Capture the cell that displays the provided text and extract its [X, Y] central coordinate. 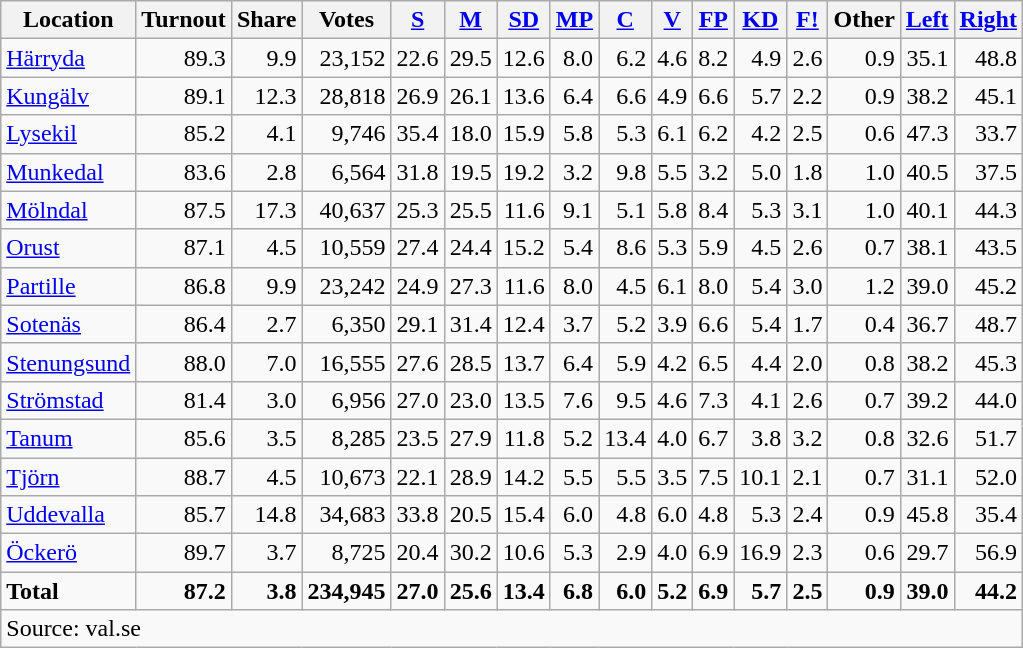
Mölndal [68, 210]
39.2 [927, 400]
29.1 [418, 324]
234,945 [346, 591]
Härryda [68, 58]
2.2 [808, 96]
MP [574, 20]
2.7 [266, 324]
28.5 [470, 362]
5.0 [760, 172]
27.9 [470, 438]
88.7 [184, 477]
2.1 [808, 477]
47.3 [927, 134]
16.9 [760, 553]
15.9 [524, 134]
14.8 [266, 515]
Lysekil [68, 134]
2.9 [626, 553]
33.8 [418, 515]
34,683 [346, 515]
Kungälv [68, 96]
32.6 [927, 438]
87.5 [184, 210]
18.0 [470, 134]
85.6 [184, 438]
14.2 [524, 477]
27.4 [418, 248]
31.1 [927, 477]
Strömstad [68, 400]
56.9 [988, 553]
11.8 [524, 438]
37.5 [988, 172]
85.2 [184, 134]
F! [808, 20]
44.0 [988, 400]
6.8 [574, 591]
9.8 [626, 172]
Right [988, 20]
33.7 [988, 134]
13.5 [524, 400]
86.8 [184, 286]
45.2 [988, 286]
26.1 [470, 96]
C [626, 20]
86.4 [184, 324]
Uddevalla [68, 515]
12.3 [266, 96]
10.6 [524, 553]
9,746 [346, 134]
31.8 [418, 172]
88.0 [184, 362]
Munkedal [68, 172]
51.7 [988, 438]
83.6 [184, 172]
87.2 [184, 591]
4.4 [760, 362]
13.7 [524, 362]
Stenungsund [68, 362]
7.0 [266, 362]
Total [68, 591]
27.6 [418, 362]
22.6 [418, 58]
45.3 [988, 362]
25.6 [470, 591]
Öckerö [68, 553]
40.5 [927, 172]
29.5 [470, 58]
24.9 [418, 286]
45.1 [988, 96]
85.7 [184, 515]
1.8 [808, 172]
FP [714, 20]
15.4 [524, 515]
25.3 [418, 210]
89.3 [184, 58]
Turnout [184, 20]
5.1 [626, 210]
31.4 [470, 324]
40.1 [927, 210]
Tanum [68, 438]
Location [68, 20]
7.3 [714, 400]
8,725 [346, 553]
22.1 [418, 477]
12.4 [524, 324]
48.7 [988, 324]
30.2 [470, 553]
10,559 [346, 248]
52.0 [988, 477]
8.4 [714, 210]
Left [927, 20]
Sotenäs [68, 324]
28,818 [346, 96]
20.4 [418, 553]
15.2 [524, 248]
3.1 [808, 210]
KD [760, 20]
0.4 [864, 324]
29.7 [927, 553]
44.2 [988, 591]
6,350 [346, 324]
23,242 [346, 286]
8.6 [626, 248]
44.3 [988, 210]
25.5 [470, 210]
Other [864, 20]
28.9 [470, 477]
35.1 [927, 58]
Orust [68, 248]
17.3 [266, 210]
3.9 [672, 324]
S [418, 20]
Tjörn [68, 477]
Partille [68, 286]
40,637 [346, 210]
23.5 [418, 438]
23,152 [346, 58]
43.5 [988, 248]
48.8 [988, 58]
9.5 [626, 400]
Source: val.se [512, 629]
2.4 [808, 515]
V [672, 20]
10.1 [760, 477]
16,555 [346, 362]
81.4 [184, 400]
38.1 [927, 248]
8,285 [346, 438]
SD [524, 20]
Share [266, 20]
26.9 [418, 96]
2.8 [266, 172]
19.2 [524, 172]
87.1 [184, 248]
89.7 [184, 553]
7.5 [714, 477]
2.0 [808, 362]
1.7 [808, 324]
27.3 [470, 286]
9.1 [574, 210]
8.2 [714, 58]
1.2 [864, 286]
7.6 [574, 400]
23.0 [470, 400]
12.6 [524, 58]
6.7 [714, 438]
45.8 [927, 515]
6.5 [714, 362]
2.3 [808, 553]
6,564 [346, 172]
M [470, 20]
36.7 [927, 324]
20.5 [470, 515]
6,956 [346, 400]
19.5 [470, 172]
10,673 [346, 477]
13.6 [524, 96]
89.1 [184, 96]
24.4 [470, 248]
Votes [346, 20]
